Detect which cell encompasses the target text, then output its (X, Y) center coordinate. 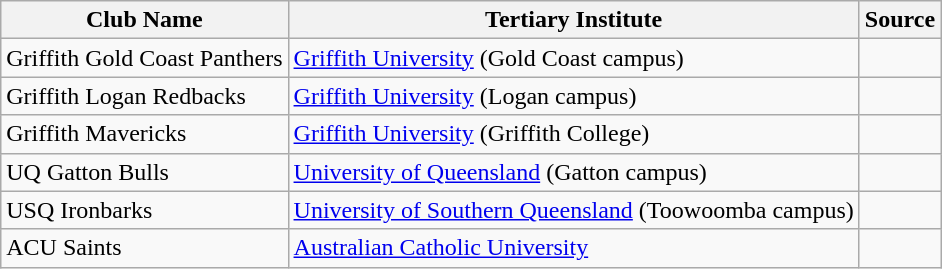
Griffith University (Gold Coast campus) (574, 58)
Griffith Logan Redbacks (144, 96)
Australian Catholic University (574, 248)
Griffith Gold Coast Panthers (144, 58)
University of Southern Queensland (Toowoomba campus) (574, 210)
University of Queensland (Gatton campus) (574, 172)
Griffith University (Griffith College) (574, 134)
UQ Gatton Bulls (144, 172)
Club Name (144, 20)
Source (900, 20)
Griffith University (Logan campus) (574, 96)
ACU Saints (144, 248)
Griffith Mavericks (144, 134)
USQ Ironbarks (144, 210)
Tertiary Institute (574, 20)
